For the text-containing cell, return its midpoint in (X, Y) coordinate format. 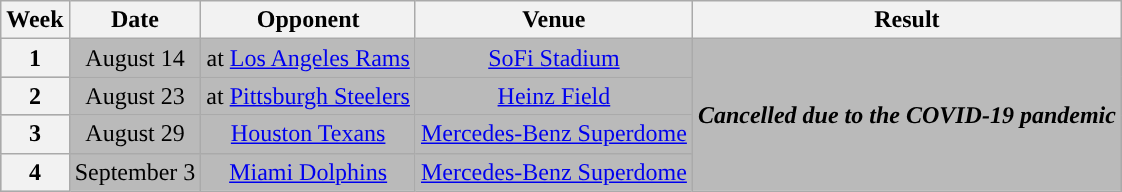
Date (135, 20)
Week (35, 20)
August 23 (135, 96)
Venue (554, 20)
Heinz Field (554, 96)
at Los Angeles Rams (308, 58)
3 (35, 134)
4 (35, 172)
August 29 (135, 134)
2 (35, 96)
at Pittsburgh Steelers (308, 96)
SoFi Stadium (554, 58)
Houston Texans (308, 134)
Cancelled due to the COVID-19 pandemic (906, 115)
September 3 (135, 172)
Miami Dolphins (308, 172)
Opponent (308, 20)
Result (906, 20)
1 (35, 58)
August 14 (135, 58)
